Determine the [X, Y] coordinate at the center of the cell enclosing the given text.  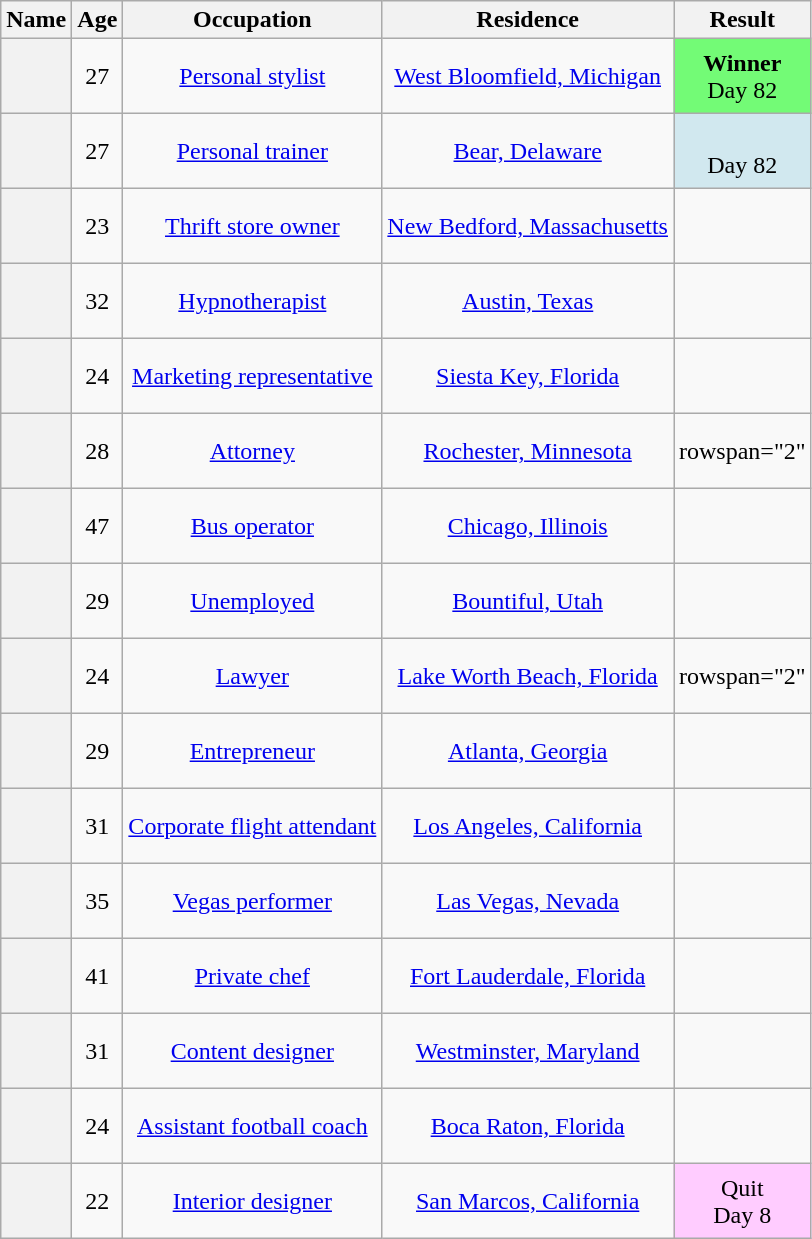
San Marcos, California [528, 1202]
Entrepreneur [252, 752]
Austin, Texas [528, 302]
32 [98, 302]
22 [98, 1202]
Bear, Delaware [528, 152]
Boca Raton, Florida [528, 1126]
New Bedford, Massachusetts [528, 226]
WinnerDay 82 [743, 76]
Assistant football coach [252, 1126]
28 [98, 452]
Marketing representative [252, 376]
Interior designer [252, 1202]
Siesta Key, Florida [528, 376]
West Bloomfield, Michigan [528, 76]
Lawyer [252, 676]
Content designer [252, 1052]
Unemployed [252, 602]
Day 82 [743, 152]
Westminster, Maryland [528, 1052]
Las Vegas, Nevada [528, 902]
Thrift store owner [252, 226]
Residence [528, 20]
Personal trainer [252, 152]
Bus operator [252, 526]
Private chef [252, 976]
Result [743, 20]
Chicago, Illinois [528, 526]
Personal stylist [252, 76]
Rochester, Minnesota [528, 452]
Lake Worth Beach, Florida [528, 676]
23 [98, 226]
Attorney [252, 452]
Vegas performer [252, 902]
Bountiful, Utah [528, 602]
QuitDay 8 [743, 1202]
Fort Lauderdale, Florida [528, 976]
Atlanta, Georgia [528, 752]
35 [98, 902]
Los Angeles, California [528, 826]
Name [36, 20]
Occupation [252, 20]
Age [98, 20]
47 [98, 526]
Corporate flight attendant [252, 826]
Hypnotherapist [252, 302]
41 [98, 976]
